Locate the cell with the specified text and output its [X, Y] center coordinate. 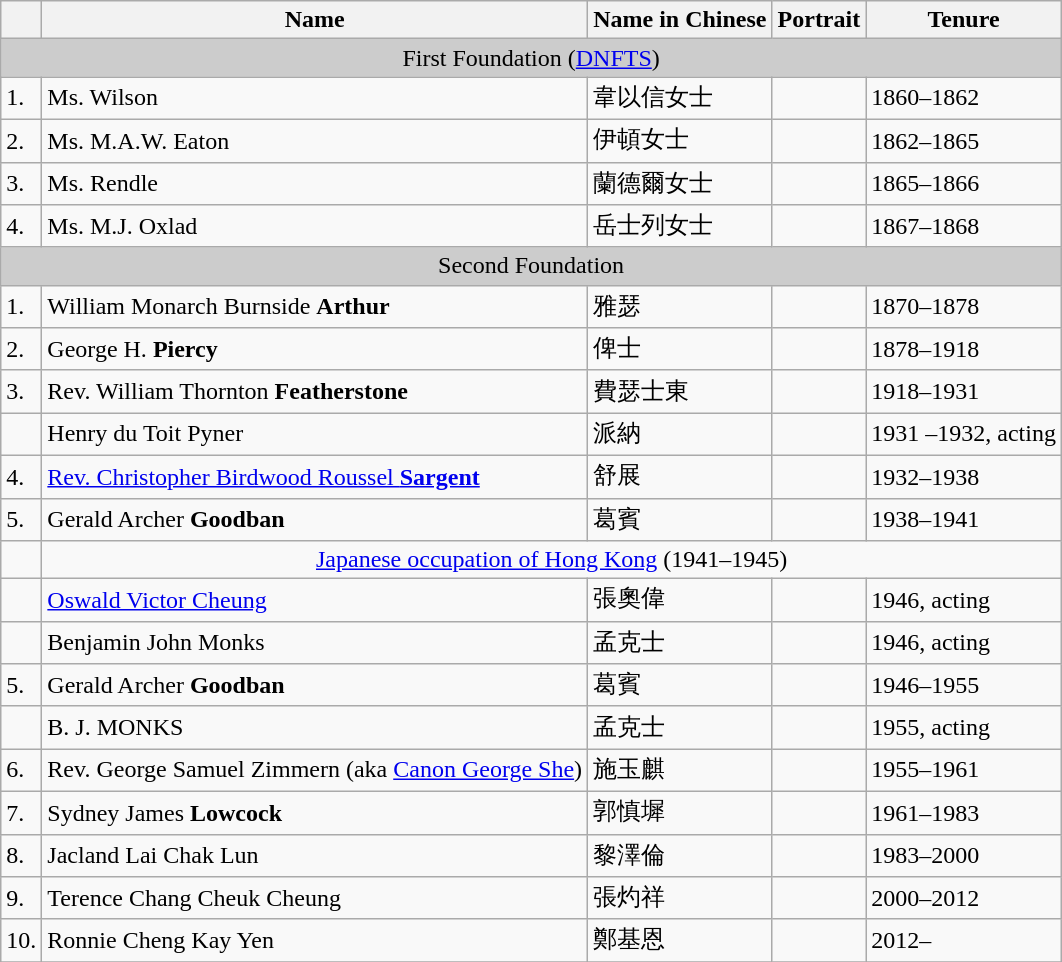
1955–1961 [964, 770]
Benjamin John Monks [315, 642]
Ms. Rendle [315, 184]
張奧偉 [680, 600]
1867–1868 [964, 226]
Jacland Lai Chak Lun [315, 856]
Rev. William Thornton Featherstone [315, 392]
舒展 [680, 476]
施玉麒 [680, 770]
Ronnie Cheng Kay Yen [315, 940]
Second Foundation [532, 266]
8. [22, 856]
6. [22, 770]
Portrait [819, 20]
1870–1878 [964, 306]
Ms. M.A.W. Eaton [315, 140]
Name [315, 20]
韋以信女士 [680, 98]
Rev. Christopher Birdwood Roussel Sargent [315, 476]
岳士列女士 [680, 226]
Sydney James Lowcock [315, 812]
1862–1865 [964, 140]
1955, acting [964, 728]
1961–1983 [964, 812]
Japanese occupation of Hong Kong (1941–1945) [552, 560]
Ms. Wilson [315, 98]
雅瑟 [680, 306]
7. [22, 812]
First Foundation (DNFTS) [532, 58]
2012– [964, 940]
蘭德爾女士 [680, 184]
B. J. MONKS [315, 728]
William Monarch Burnside Arthur [315, 306]
1938–1941 [964, 520]
10. [22, 940]
張灼祥 [680, 898]
1860–1862 [964, 98]
俾士 [680, 350]
Oswald Victor Cheung [315, 600]
1918–1931 [964, 392]
1865–1866 [964, 184]
Ms. M.J. Oxlad [315, 226]
郭慎墀 [680, 812]
Rev. George Samuel Zimmern (aka Canon George She) [315, 770]
1931 –1932, acting [964, 434]
9. [22, 898]
Terence Chang Cheuk Cheung [315, 898]
1946–1955 [964, 686]
鄭基恩 [680, 940]
1983–2000 [964, 856]
費瑟士東 [680, 392]
伊頓女士 [680, 140]
1932–1938 [964, 476]
1878–1918 [964, 350]
黎澤倫 [680, 856]
Name in Chinese [680, 20]
派納 [680, 434]
Tenure [964, 20]
George H. Piercy [315, 350]
Henry du Toit Pyner [315, 434]
2000–2012 [964, 898]
